Detect which cell encompasses the target text, then output its (X, Y) center coordinate. 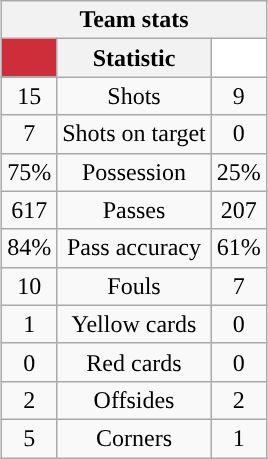
207 (238, 210)
Passes (134, 210)
Shots (134, 96)
Yellow cards (134, 324)
61% (238, 248)
5 (30, 438)
75% (30, 172)
Offsides (134, 400)
84% (30, 248)
Pass accuracy (134, 248)
Shots on target (134, 134)
Possession (134, 172)
9 (238, 96)
Fouls (134, 286)
25% (238, 172)
10 (30, 286)
Red cards (134, 362)
15 (30, 96)
617 (30, 210)
Statistic (134, 58)
Corners (134, 438)
Team stats (134, 20)
